Pinpoint the cell where the given text exists, returning its [x, y] midpoint coordinate. 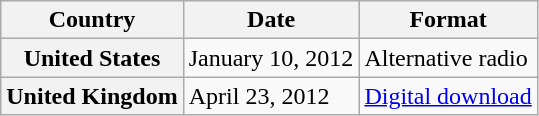
United States [92, 58]
Alternative radio [448, 58]
Digital download [448, 96]
April 23, 2012 [271, 96]
Date [271, 20]
Format [448, 20]
Country [92, 20]
United Kingdom [92, 96]
January 10, 2012 [271, 58]
